Extract the [x, y] coordinate from the center of the cell holding the provided text.  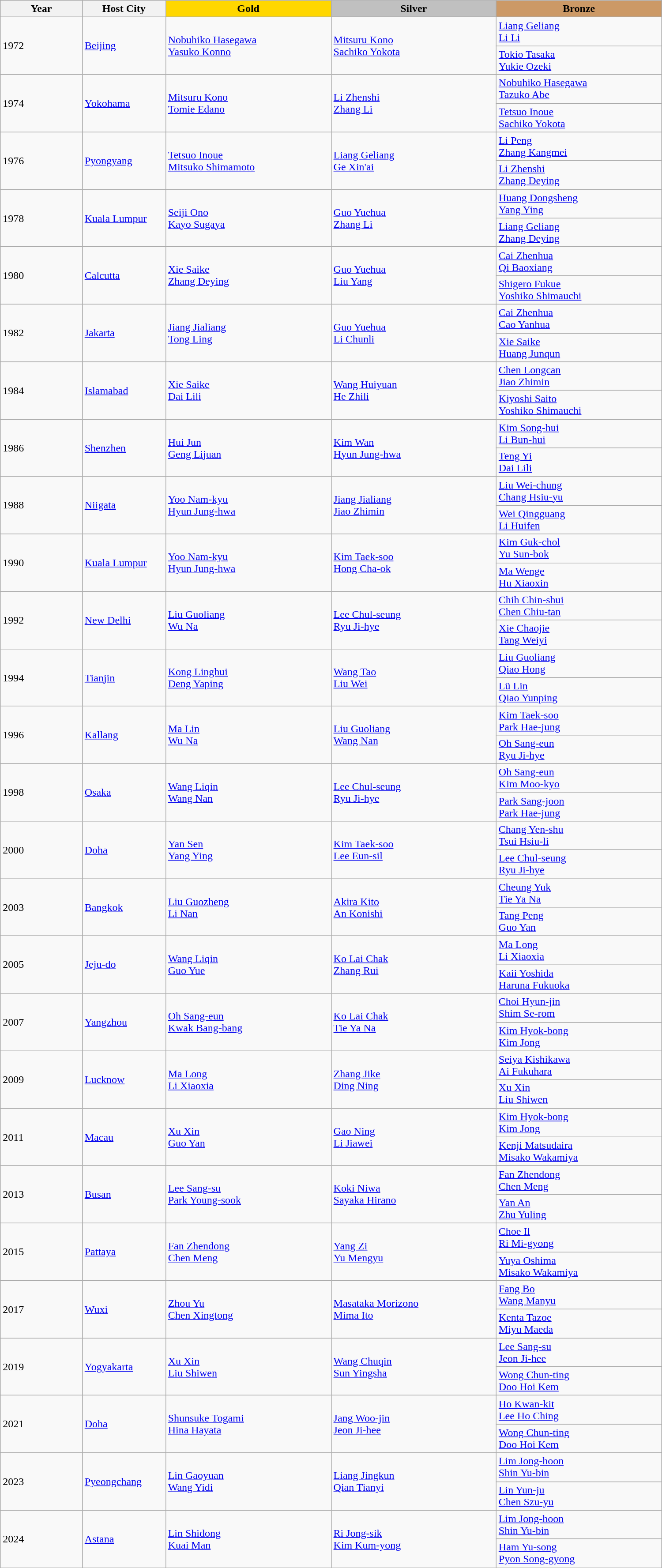
2021 [41, 1424]
Wang Chuqin Sun Yingsha [414, 1367]
1978 [41, 218]
2013 [41, 1194]
Kim Song-hui Li Bun-hui [579, 433]
Oh Sang-eun Ryu Ji-hye [579, 749]
Shunsuke Togami Hina Hayata [248, 1424]
Lee Sang-su Jeon Ji-hee [579, 1352]
Liu Guozheng Li Nan [248, 907]
Mitsuru Kono Tomie Edano [248, 103]
Liang Geliang Li Li [579, 32]
Yan An Zhu Yuling [579, 1208]
Masataka Morizono Mima Ito [414, 1309]
Seiji Ono Kayo Sugaya [248, 218]
2007 [41, 1022]
2015 [41, 1252]
1994 [41, 677]
Guo Yuehua Zhang Li [414, 218]
Host City [124, 9]
Lin Shidong Kuai Man [248, 1539]
Osaka [124, 792]
Bangkok [124, 907]
Wang Liqin Wang Nan [248, 792]
Liu Guoliang Wu Na [248, 620]
Kallang [124, 735]
Lucknow [124, 1079]
Oh Sang-eun Kim Moo-kyo [579, 778]
Yuya Oshima Misako Wakamiya [579, 1266]
Pyongyang [124, 161]
Silver [414, 9]
Ho Kwan-kit Lee Ho Ching [579, 1410]
Xie Saike Huang Junqun [579, 347]
Jang Woo-jin Jeon Ji-hee [414, 1424]
Liu Guoliang Wang Nan [414, 735]
2003 [41, 907]
Ri Jong-sik Kim Kum-yong [414, 1539]
2000 [41, 850]
2024 [41, 1539]
Kaii Yoshida Haruna Fukuoka [579, 979]
Zhou Yu Chen Xingtong [248, 1309]
2009 [41, 1079]
Astana [124, 1539]
Seiya Kishikawa Ai Fukuhara [579, 1065]
Bronze [579, 9]
Shenzhen [124, 448]
Lee Sang-su Park Young-sook [248, 1194]
Yogyakarta [124, 1367]
2019 [41, 1367]
Ma Wenge Hu Xiaoxin [579, 577]
New Delhi [124, 620]
1972 [41, 46]
Akira Kito An Konishi [414, 907]
1976 [41, 161]
Wang Huiyuan He Zhili [414, 391]
Shigero Fukue Yoshiko Shimauchi [579, 290]
Kim Taek-soo Lee Eun-sil [414, 850]
Hui Jun Geng Lijuan [248, 448]
Kim Guk-chol Yu Sun-bok [579, 548]
Xie Chaojie Tang Weiyi [579, 635]
Xu Xin Guo Yan [248, 1137]
2011 [41, 1137]
Gold [248, 9]
Calcutta [124, 275]
Yang Zi Yu Mengyu [414, 1252]
Tetsuo Inoue Mitsuko Shimamoto [248, 161]
Jiang Jialiang Jiao Zhimin [414, 505]
Ko Lai Chak Zhang Rui [414, 965]
Ham Yu-song Pyon Song-gyong [579, 1553]
Wei Qingguang Li Huifen [579, 520]
2005 [41, 965]
Yangzhou [124, 1022]
Kim Taek-soo Park Hae-jung [579, 720]
Cai Zhenhua Qi Baoxiang [579, 261]
Cheung Yuk Tie Ya Na [579, 893]
Liu Wei-chung Chang Hsiu-yu [579, 491]
Kiyoshi Saito Yoshiko Shimauchi [579, 405]
Beijing [124, 46]
Tang Peng Guo Yan [579, 921]
1984 [41, 391]
Yan Sen Yang Ying [248, 850]
Ko Lai Chak Tie Ya Na [414, 1022]
Li Peng Zhang Kangmei [579, 147]
Pattaya [124, 1252]
Liang Jingkun Qian Tianyi [414, 1482]
Tetsuo Inoue Sachiko Yokota [579, 117]
Pyeongchang [124, 1482]
Busan [124, 1194]
1996 [41, 735]
Li Zhenshi Zhang Deying [579, 175]
Wuxi [124, 1309]
Jeju-do [124, 965]
1986 [41, 448]
Macau [124, 1137]
Lin Gaoyuan Wang Yidi [248, 1482]
1992 [41, 620]
Chih Chin-shui Chen Chiu-tan [579, 605]
Kim Taek-soo Hong Cha-ok [414, 563]
Lin Yun-ju Chen Szu-yu [579, 1496]
Wang Tao Liu Wei [414, 677]
Li Zhenshi Zhang Li [414, 103]
Teng Yi Dai Lili [579, 463]
Islamabad [124, 391]
Huang Dongsheng Yang Ying [579, 204]
1998 [41, 792]
Tokio Tasaka Yukie Ozeki [579, 60]
1990 [41, 563]
Jakarta [124, 333]
Ma Lin Wu Na [248, 735]
Liu Guoliang Qiao Hong [579, 663]
Xie Saike Zhang Deying [248, 275]
Choe Il Ri Mi-gyong [579, 1237]
Yokohama [124, 103]
Kenji Matsudaira Misako Wakamiya [579, 1151]
Year [41, 9]
1988 [41, 505]
Koki Niwa Sayaka Hirano [414, 1194]
Jiang Jialiang Tong Ling [248, 333]
Mitsuru Kono Sachiko Yokota [414, 46]
Oh Sang-eun Kwak Bang-bang [248, 1022]
2017 [41, 1309]
2023 [41, 1482]
Zhang Jike Ding Ning [414, 1079]
Chen Longcan Jiao Zhimin [579, 376]
Liang Geliang Zhang Deying [579, 232]
Liang Geliang Ge Xin'ai [414, 161]
Lü Lin Qiao Yunping [579, 692]
Fang Bo Wang Manyu [579, 1295]
Kenta Tazoe Miyu Maeda [579, 1324]
Xie Saike Dai Lili [248, 391]
Cai Zhenhua Cao Yanhua [579, 319]
Kim Wan Hyun Jung-hwa [414, 448]
1974 [41, 103]
Choi Hyun-jin Shim Se-rom [579, 1008]
Guo Yuehua Li Chunli [414, 333]
1982 [41, 333]
Tianjin [124, 677]
Niigata [124, 505]
Nobuhiko Hasegawa Yasuko Konno [248, 46]
Chang Yen-shu Tsui Hsiu-li [579, 836]
Park Sang-joon Park Hae-jung [579, 807]
Kong Linghui Deng Yaping [248, 677]
Gao Ning Li Jiawei [414, 1137]
1980 [41, 275]
Wang Liqin Guo Yue [248, 965]
Guo Yuehua Liu Yang [414, 275]
Nobuhiko Hasegawa Tazuko Abe [579, 89]
